Provide the (x, y) coordinate of the cell's center where the given text is located.  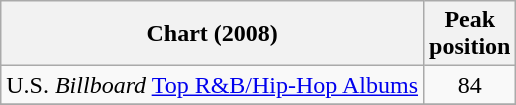
Peakposition (470, 34)
U.S. Billboard Top R&B/Hip-Hop Albums (212, 85)
84 (470, 85)
Chart (2008) (212, 34)
